Pinpoint the cell where the given text exists, returning its (x, y) midpoint coordinate. 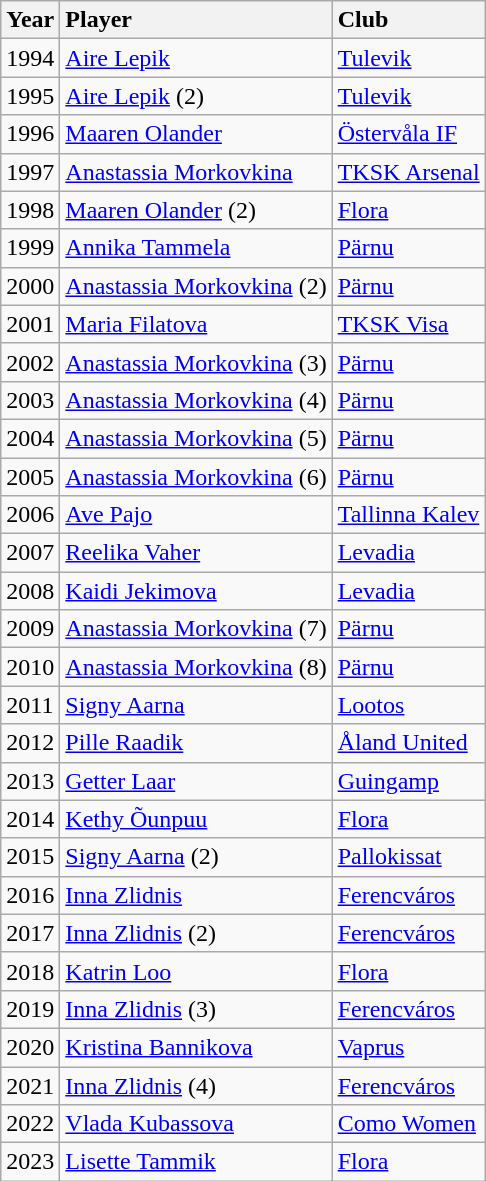
Signy Aarna (2) (196, 857)
2020 (30, 1047)
Anastassia Morkovkina (4) (196, 400)
Åland United (408, 743)
Como Women (408, 1124)
Signy Aarna (196, 705)
Anastassia Morkovkina (5) (196, 438)
2021 (30, 1085)
Anastassia Morkovkina (196, 172)
Inna Zlidnis (2) (196, 933)
Inna Zlidnis (3) (196, 1009)
2003 (30, 400)
Pille Raadik (196, 743)
Anastassia Morkovkina (2) (196, 286)
2016 (30, 895)
Vlada Kubassova (196, 1124)
Pallokissat (408, 857)
2023 (30, 1162)
Getter Laar (196, 781)
2009 (30, 629)
2006 (30, 515)
Anastassia Morkovkina (7) (196, 629)
Maria Filatova (196, 324)
TKSK Visa (408, 324)
2018 (30, 971)
2012 (30, 743)
2007 (30, 553)
Inna Zlidnis (4) (196, 1085)
Kaidi Jekimova (196, 591)
Annika Tammela (196, 248)
Tallinna Kalev (408, 515)
1996 (30, 134)
Anastassia Morkovkina (6) (196, 477)
1999 (30, 248)
2005 (30, 477)
Katrin Loo (196, 971)
2022 (30, 1124)
Östervåla IF (408, 134)
2017 (30, 933)
2014 (30, 819)
Anastassia Morkovkina (3) (196, 362)
1997 (30, 172)
1998 (30, 210)
Lootos (408, 705)
Inna Zlidnis (196, 895)
2011 (30, 705)
Maaren Olander (196, 134)
Aire Lepik (196, 58)
Maaren Olander (2) (196, 210)
1995 (30, 96)
2008 (30, 591)
Aire Lepik (2) (196, 96)
1994 (30, 58)
2013 (30, 781)
Year (30, 20)
2000 (30, 286)
Lisette Tammik (196, 1162)
2002 (30, 362)
2001 (30, 324)
Player (196, 20)
Vaprus (408, 1047)
2010 (30, 667)
Anastassia Morkovkina (8) (196, 667)
2015 (30, 857)
Guingamp (408, 781)
Ave Pajo (196, 515)
TKSK Arsenal (408, 172)
Club (408, 20)
2004 (30, 438)
Kethy Õunpuu (196, 819)
2019 (30, 1009)
Reelika Vaher (196, 553)
Kristina Bannikova (196, 1047)
